Determine the [X, Y] coordinate at the center of the cell enclosing the given text.  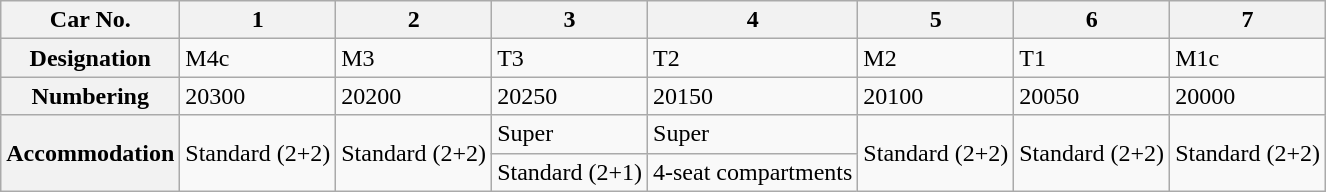
2 [414, 20]
20200 [414, 96]
M1c [1248, 58]
Numbering [90, 96]
M4c [258, 58]
7 [1248, 20]
20300 [258, 96]
Designation [90, 58]
T3 [570, 58]
T1 [1092, 58]
5 [936, 20]
1 [258, 20]
20150 [753, 96]
4-seat compartments [753, 172]
20050 [1092, 96]
4 [753, 20]
20000 [1248, 96]
T2 [753, 58]
20250 [570, 96]
Standard (2+1) [570, 172]
Car No. [90, 20]
3 [570, 20]
M3 [414, 58]
Accommodation [90, 153]
6 [1092, 20]
20100 [936, 96]
M2 [936, 58]
